Scan for the cell matching the given text and deliver its [x, y] coordinate at center. 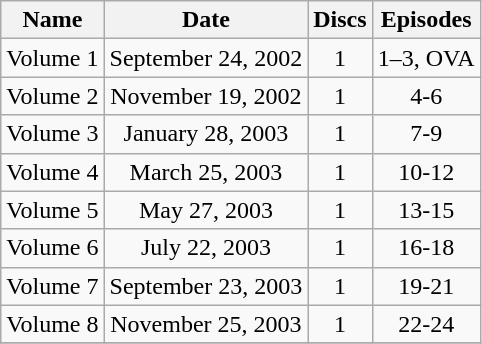
Episodes [426, 20]
19-21 [426, 286]
Discs [340, 20]
May 27, 2003 [206, 210]
Name [52, 20]
1–3, OVA [426, 58]
Volume 8 [52, 324]
16-18 [426, 248]
Volume 5 [52, 210]
September 23, 2003 [206, 286]
4-6 [426, 96]
10-12 [426, 172]
November 25, 2003 [206, 324]
Volume 2 [52, 96]
Volume 6 [52, 248]
November 19, 2002 [206, 96]
22-24 [426, 324]
July 22, 2003 [206, 248]
13-15 [426, 210]
Volume 4 [52, 172]
January 28, 2003 [206, 134]
September 24, 2002 [206, 58]
Volume 3 [52, 134]
7-9 [426, 134]
March 25, 2003 [206, 172]
Date [206, 20]
Volume 7 [52, 286]
Volume 1 [52, 58]
